Detect which cell encompasses the target text, then output its (X, Y) center coordinate. 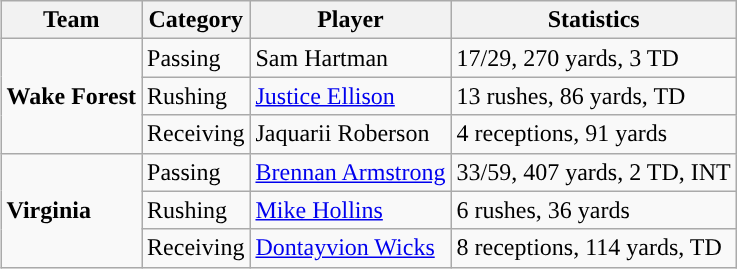
Category (196, 20)
Mike Hollins (350, 210)
Player (350, 20)
13 rushes, 86 yards, TD (594, 96)
Statistics (594, 20)
Wake Forest (72, 96)
Virginia (72, 210)
Justice Ellison (350, 96)
Sam Hartman (350, 58)
Brennan Armstrong (350, 172)
Dontayvion Wicks (350, 248)
6 rushes, 36 yards (594, 210)
17/29, 270 yards, 3 TD (594, 58)
Team (72, 20)
33/59, 407 yards, 2 TD, INT (594, 172)
8 receptions, 114 yards, TD (594, 248)
4 receptions, 91 yards (594, 134)
Jaquarii Roberson (350, 134)
